Identify which cell holds the provided text, then report its [X, Y] central coordinate. 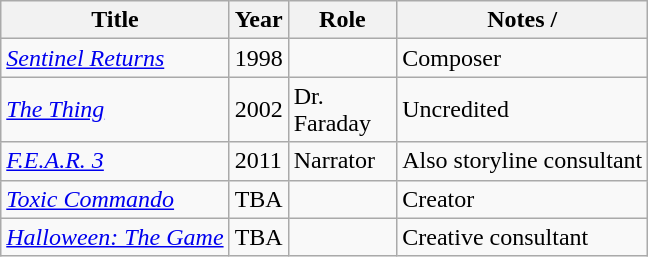
Also storyline consultant [522, 161]
Role [342, 20]
Creator [522, 199]
Uncredited [522, 110]
Halloween: The Game [115, 237]
Creative consultant [522, 237]
2002 [258, 110]
Notes / [522, 20]
The Thing [115, 110]
Composer [522, 58]
1998 [258, 58]
Sentinel Returns [115, 58]
Toxic Commando [115, 199]
F.E.A.R. 3 [115, 161]
Narrator [342, 161]
Year [258, 20]
Dr. Faraday [342, 110]
2011 [258, 161]
Title [115, 20]
